Search for the cell housing the specified text and yield its [X, Y] center coordinate. 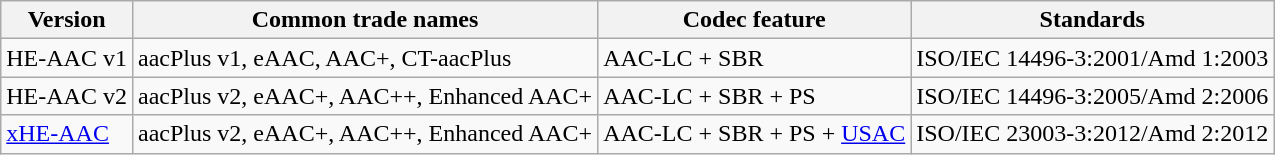
ISO/IEC 14496-3:2005/Amd 2:2006 [1092, 96]
AAC-LC + SBR [754, 58]
HE-AAC v1 [67, 58]
Standards [1092, 20]
xHE-AAC [67, 134]
aacPlus v1, eAAC, AAC+, CT-aacPlus [364, 58]
Common trade names [364, 20]
ISO/IEC 14496-3:2001/Amd 1:2003 [1092, 58]
Codec feature [754, 20]
HE-AAC v2 [67, 96]
AAC-LC + SBR + PS [754, 96]
Version [67, 20]
ISO/IEC 23003-3:2012/Amd 2:2012 [1092, 134]
AAC-LC + SBR + PS + USAC [754, 134]
